Detect which cell encompasses the target text, then output its (X, Y) center coordinate. 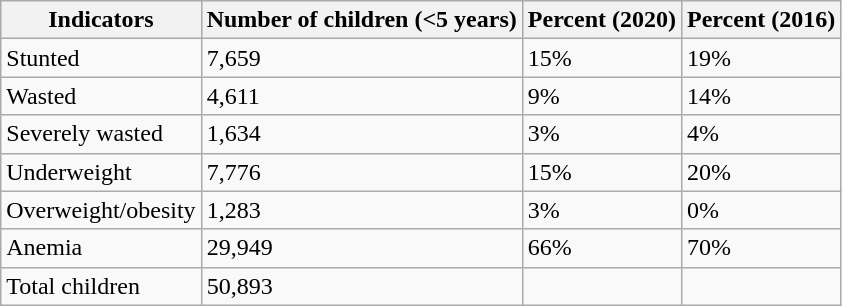
50,893 (362, 286)
29,949 (362, 248)
0% (762, 210)
Number of children (<5 years) (362, 20)
Indicators (101, 20)
Overweight/obesity (101, 210)
19% (762, 58)
1,283 (362, 210)
7,659 (362, 58)
1,634 (362, 134)
14% (762, 96)
Wasted (101, 96)
Underweight (101, 172)
Percent (2016) (762, 20)
4% (762, 134)
Total children (101, 286)
4,611 (362, 96)
Severely wasted (101, 134)
70% (762, 248)
Stunted (101, 58)
7,776 (362, 172)
Percent (2020) (602, 20)
9% (602, 96)
20% (762, 172)
66% (602, 248)
Anemia (101, 248)
